Pinpoint the cell where the given text exists, returning its (x, y) midpoint coordinate. 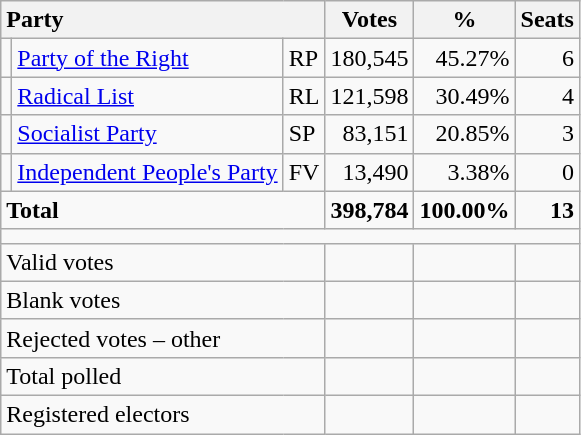
30.49% (464, 96)
121,598 (370, 96)
Party of the Right (148, 58)
3 (547, 134)
SP (304, 134)
% (464, 20)
45.27% (464, 58)
Total polled (163, 376)
6 (547, 58)
Votes (370, 20)
Independent People's Party (148, 172)
Registered electors (163, 414)
83,151 (370, 134)
0 (547, 172)
Socialist Party (148, 134)
RL (304, 96)
100.00% (464, 210)
20.85% (464, 134)
398,784 (370, 210)
4 (547, 96)
13,490 (370, 172)
Party (163, 20)
3.38% (464, 172)
Valid votes (163, 262)
13 (547, 210)
Radical List (148, 96)
Rejected votes – other (163, 338)
180,545 (370, 58)
Total (163, 210)
Seats (547, 20)
RP (304, 58)
FV (304, 172)
Blank votes (163, 300)
